Locate the cell with the specified text and output its [X, Y] center coordinate. 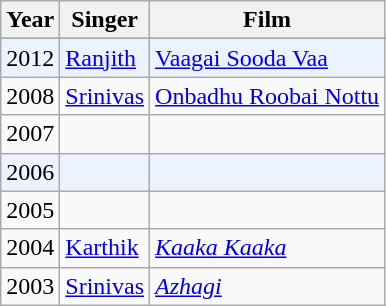
Onbadhu Roobai Nottu [268, 96]
Ranjith [105, 58]
Film [268, 20]
2006 [30, 172]
Karthik [105, 248]
2005 [30, 210]
Year [30, 20]
2012 [30, 58]
Singer [105, 20]
Kaaka Kaaka [268, 248]
Vaagai Sooda Vaa [268, 58]
2003 [30, 286]
2007 [30, 134]
Azhagi [268, 286]
2008 [30, 96]
2004 [30, 248]
